For the text-containing cell, return its midpoint in [X, Y] coordinate format. 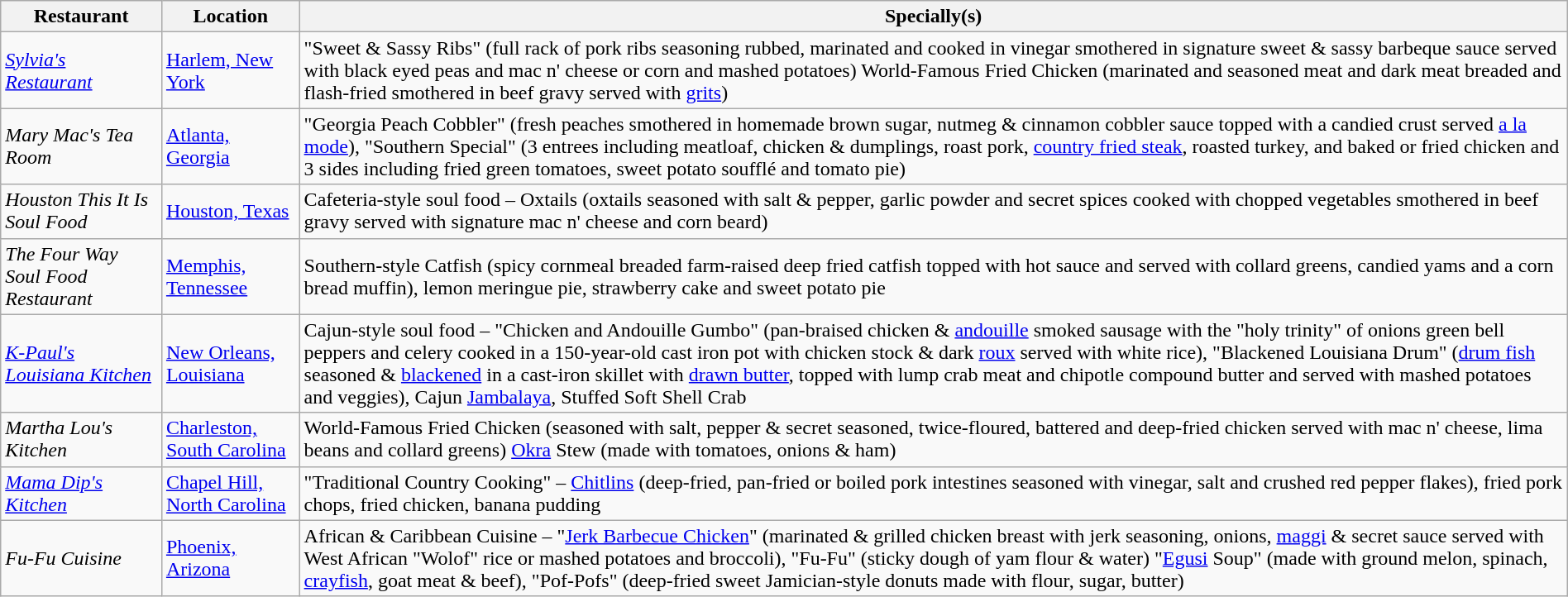
Martha Lou's Kitchen [81, 440]
Houston This It Is Soul Food [81, 212]
The Four Way Soul Food Restaurant [81, 276]
Restaurant [81, 17]
Mama Dip's Kitchen [81, 493]
Phoenix, Arizona [230, 558]
K-Paul's Louisiana Kitchen [81, 364]
Charleston, South Carolina [230, 440]
Specially(s) [933, 17]
Location [230, 17]
Mary Mac's Tea Room [81, 146]
Harlem, New York [230, 70]
Memphis, Tennessee [230, 276]
Atlanta, Georgia [230, 146]
Fu-Fu Cuisine [81, 558]
Chapel Hill, North Carolina [230, 493]
Sylvia's Restaurant [81, 70]
Houston, Texas [230, 212]
New Orleans, Louisiana [230, 364]
